Output the [x, y] coordinate of the center of the cell containing the given text.  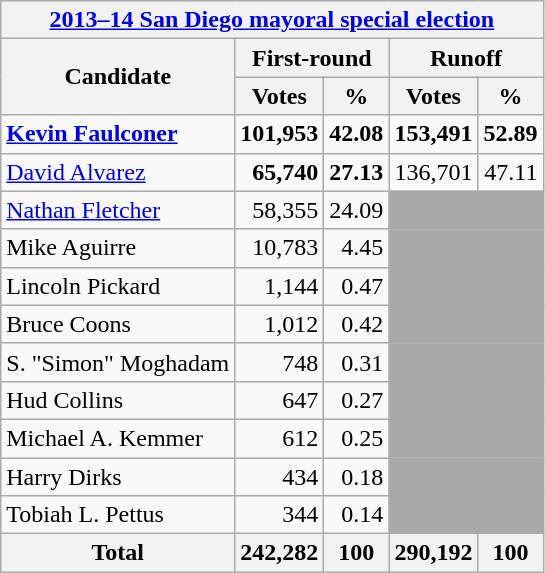
434 [280, 477]
S. "Simon" Moghadam [118, 362]
27.13 [356, 172]
24.09 [356, 210]
Tobiah L. Pettus [118, 515]
Runoff [466, 58]
Hud Collins [118, 400]
4.45 [356, 248]
Kevin Faulconer [118, 134]
Harry Dirks [118, 477]
1,012 [280, 324]
Total [118, 553]
First-round [312, 58]
153,491 [434, 134]
10,783 [280, 248]
52.89 [510, 134]
344 [280, 515]
136,701 [434, 172]
748 [280, 362]
42.08 [356, 134]
Nathan Fletcher [118, 210]
Mike Aguirre [118, 248]
1,144 [280, 286]
0.31 [356, 362]
2013–14 San Diego mayoral special election [272, 20]
290,192 [434, 553]
Lincoln Pickard [118, 286]
0.42 [356, 324]
242,282 [280, 553]
647 [280, 400]
101,953 [280, 134]
612 [280, 438]
58,355 [280, 210]
0.25 [356, 438]
Bruce Coons [118, 324]
Michael A. Kemmer [118, 438]
Candidate [118, 77]
0.47 [356, 286]
47.11 [510, 172]
0.18 [356, 477]
0.27 [356, 400]
David Alvarez [118, 172]
0.14 [356, 515]
65,740 [280, 172]
